Find where the given text appears and provide that cell's center as [X, Y] coordinate. 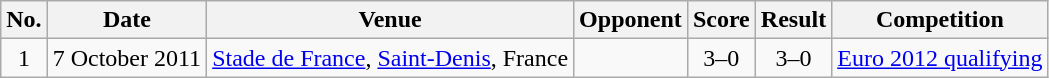
Opponent [631, 20]
Score [721, 20]
Venue [390, 20]
Euro 2012 qualifying [940, 58]
Competition [940, 20]
7 October 2011 [126, 58]
No. [24, 20]
Result [793, 20]
Date [126, 20]
Stade de France, Saint-Denis, France [390, 58]
1 [24, 58]
